Determine the (X, Y) coordinate at the center of the cell enclosing the given text.  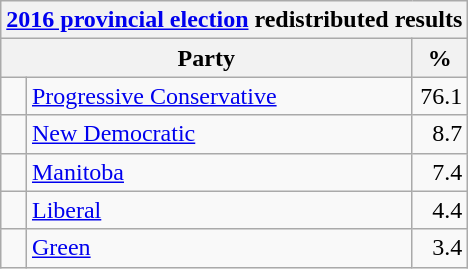
New Democratic (218, 134)
Party (206, 58)
Manitoba (218, 172)
4.4 (440, 210)
7.4 (440, 172)
2016 provincial election redistributed results (234, 20)
76.1 (440, 96)
8.7 (440, 134)
Liberal (218, 210)
3.4 (440, 248)
% (440, 58)
Progressive Conservative (218, 96)
Green (218, 248)
